Locate the cell with the specified text and output its [X, Y] center coordinate. 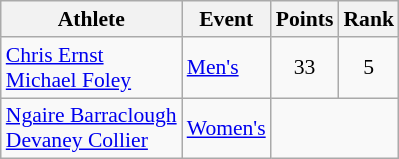
Points [305, 19]
Women's [226, 128]
Men's [226, 68]
Chris ErnstMichael Foley [92, 68]
33 [305, 68]
Event [226, 19]
Rank [368, 19]
Ngaire BarracloughDevaney Collier [92, 128]
5 [368, 68]
Athlete [92, 19]
